Detect which cell encompasses the target text, then output its [x, y] center coordinate. 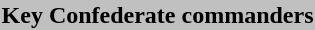
Key Confederate commanders [158, 15]
